Find where the given text appears and provide that cell's center as [X, Y] coordinate. 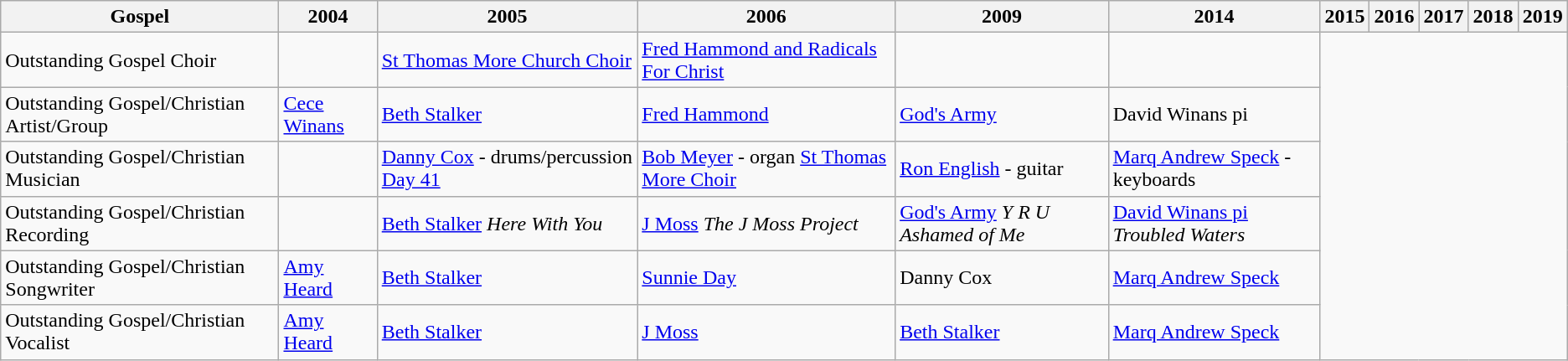
Outstanding Gospel/Christian Musician [140, 169]
David Winans pi [1215, 114]
2015 [1345, 17]
2005 [508, 17]
2004 [328, 17]
Danny Cox - drums/percussion Day 41 [508, 169]
2018 [1493, 17]
Sunnie Day [766, 278]
J Moss [766, 332]
Danny Cox [1002, 278]
God's Army [1002, 114]
God's Army Y R U Ashamed of Me [1002, 223]
J Moss The J Moss Project [766, 223]
2009 [1002, 17]
Fred Hammond [766, 114]
Outstanding Gospel/Christian Songwriter [140, 278]
2019 [1543, 17]
Cece Winans [328, 114]
Outstanding Gospel Choir [140, 60]
Bob Meyer - organ St Thomas More Choir [766, 169]
Outstanding Gospel/Christian Artist/Group [140, 114]
Outstanding Gospel/Christian Vocalist [140, 332]
2014 [1215, 17]
Fred Hammond and Radicals For Christ [766, 60]
Marq Andrew Speck - keyboards [1215, 169]
2017 [1444, 17]
2006 [766, 17]
2016 [1394, 17]
Ron English - guitar [1002, 169]
Beth Stalker Here With You [508, 223]
Outstanding Gospel/Christian Recording [140, 223]
David Winans pi Troubled Waters [1215, 223]
St Thomas More Church Choir [508, 60]
Gospel [140, 17]
